Pinpoint the cell where the given text exists, returning its (x, y) midpoint coordinate. 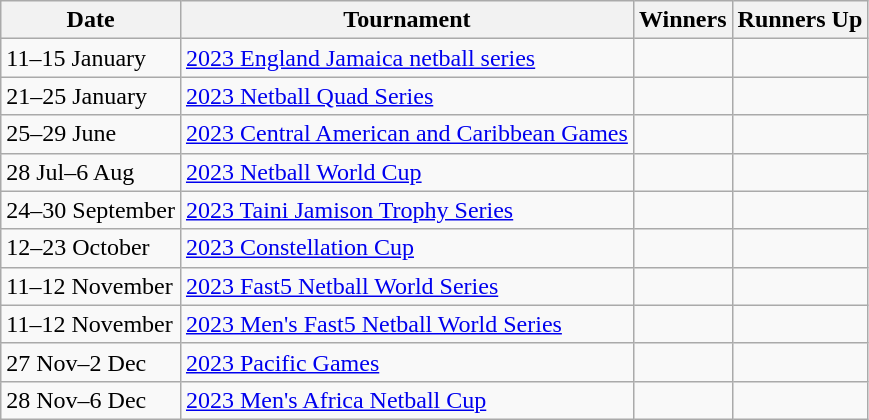
Runners Up (800, 20)
28 Nov–6 Dec (91, 400)
2023 Fast5 Netball World Series (406, 286)
21–25 January (91, 96)
2023 Men's Africa Netball Cup (406, 400)
2023 Constellation Cup (406, 248)
27 Nov–2 Dec (91, 362)
2023 Taini Jamison Trophy Series (406, 210)
2023 Men's Fast5 Netball World Series (406, 324)
2023 Netball World Cup (406, 172)
2023 Central American and Caribbean Games (406, 134)
2023 England Jamaica netball series (406, 58)
24–30 September (91, 210)
25–29 June (91, 134)
2023 Netball Quad Series (406, 96)
Tournament (406, 20)
2023 Pacific Games (406, 362)
28 Jul–6 Aug (91, 172)
Winners (682, 20)
11–15 January (91, 58)
12–23 October (91, 248)
Date (91, 20)
